Determine the [X, Y] coordinate at the center of the cell enclosing the given text.  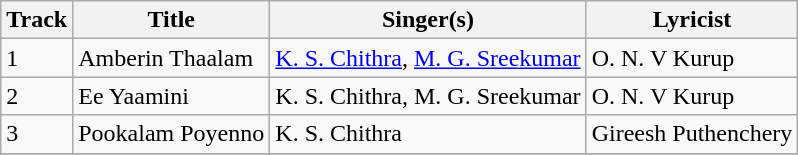
Ee Yaamini [172, 96]
Title [172, 20]
K. S. Chithra [428, 134]
1 [37, 58]
3 [37, 134]
Singer(s) [428, 20]
Pookalam Poyenno [172, 134]
Lyricist [692, 20]
Amberin Thaalam [172, 58]
Track [37, 20]
Gireesh Puthenchery [692, 134]
2 [37, 96]
